Detect which cell encompasses the target text, then output its (X, Y) center coordinate. 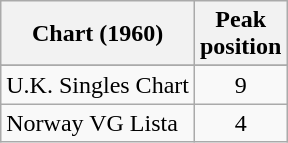
Chart (1960) (98, 34)
U.K. Singles Chart (98, 85)
Norway VG Lista (98, 123)
Peakposition (240, 34)
9 (240, 85)
4 (240, 123)
